Search for the cell housing the specified text and yield its [x, y] center coordinate. 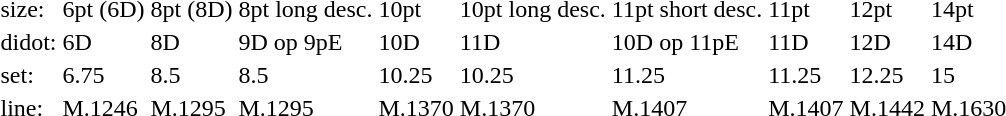
6.75 [104, 75]
8D [192, 42]
12D [887, 42]
6D [104, 42]
10D op 11pE [686, 42]
12.25 [887, 75]
9D op 9pE [306, 42]
10D [416, 42]
